Scan for the cell matching the given text and deliver its [x, y] coordinate at center. 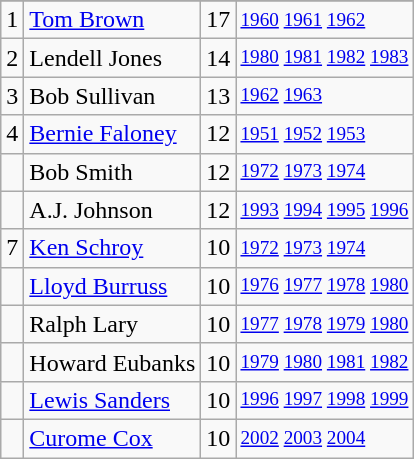
1951 1952 1953 [324, 134]
13 [218, 96]
4 [12, 134]
2 [12, 58]
1979 1980 1981 1982 [324, 362]
1962 1963 [324, 96]
1993 1994 1995 1996 [324, 210]
Lendell Jones [112, 58]
Lewis Sanders [112, 400]
2002 2003 2004 [324, 438]
1996 1997 1998 1999 [324, 400]
1980 1981 1982 1983 [324, 58]
Tom Brown [112, 20]
1960 1961 1962 [324, 20]
14 [218, 58]
3 [12, 96]
1977 1978 1979 1980 [324, 324]
Ralph Lary [112, 324]
Bob Sullivan [112, 96]
Bob Smith [112, 172]
Curome Cox [112, 438]
Bernie Faloney [112, 134]
17 [218, 20]
1976 1977 1978 1980 [324, 286]
A.J. Johnson [112, 210]
Howard Eubanks [112, 362]
7 [12, 248]
1 [12, 20]
Lloyd Burruss [112, 286]
Ken Schroy [112, 248]
